Return [X, Y] of the center of cell containing provided text 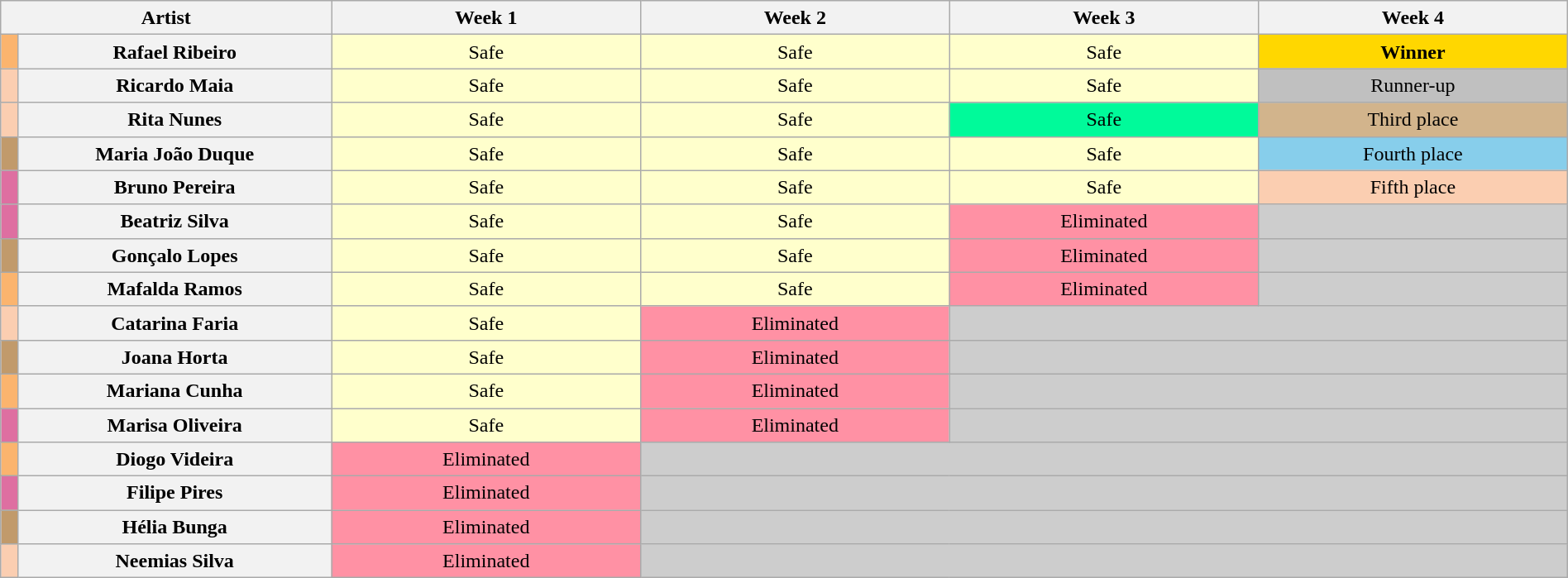
Mariana Cunha [174, 390]
Filipe Pires [174, 493]
Neemias Silva [174, 561]
Mafalda Ramos [174, 289]
Catarina Faria [174, 322]
Maria João Duque [174, 154]
Beatriz Silva [174, 222]
Artist [166, 18]
Runner-up [1413, 86]
Third place [1413, 119]
Gonçalo Lopes [174, 255]
Week 4 [1413, 18]
Week 1 [486, 18]
Bruno Pereira [174, 187]
Winner [1413, 51]
Hélia Bunga [174, 528]
Week 3 [1104, 18]
Fifth place [1413, 187]
Rafael Ribeiro [174, 51]
Diogo Videira [174, 460]
Ricardo Maia [174, 86]
Fourth place [1413, 154]
Week 2 [796, 18]
Joana Horta [174, 357]
Rita Nunes [174, 119]
Marisa Oliveira [174, 425]
